Capture the cell that displays the provided text and extract its [X, Y] central coordinate. 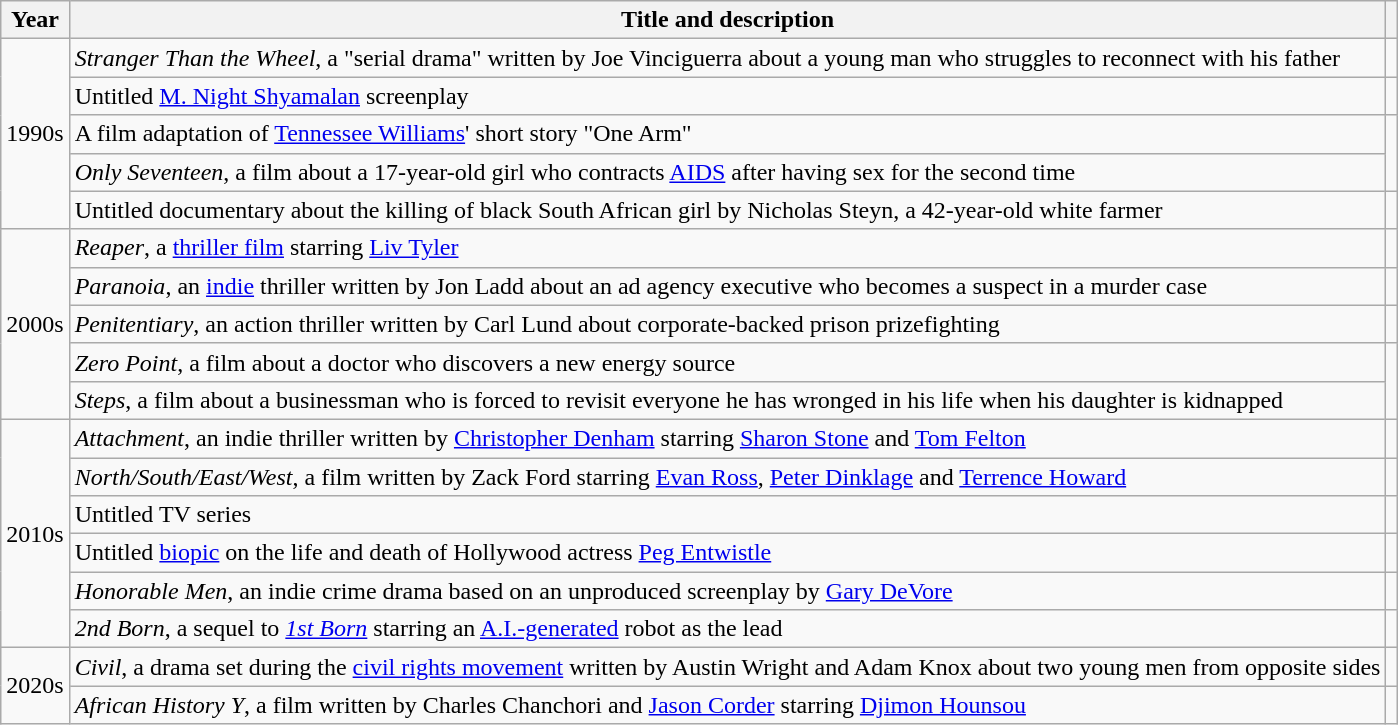
1990s [35, 134]
A film adaptation of Tennessee Williams' short story "One Arm" [728, 134]
Attachment, an indie thriller written by Christopher Denham starring Sharon Stone and Tom Felton [728, 438]
Stranger Than the Wheel, a "serial drama" written by Joe Vinciguerra about a young man who struggles to reconnect with his father [728, 58]
Reaper, a thriller film starring Liv Tyler [728, 248]
Untitled TV series [728, 515]
2000s [35, 324]
2020s [35, 686]
Title and description [728, 20]
North/South/East/West, a film written by Zack Ford starring Evan Ross, Peter Dinklage and Terrence Howard [728, 477]
Steps, a film about a businessman who is forced to revisit everyone he has wronged in his life when his daughter is kidnapped [728, 400]
2nd Born, a sequel to 1st Born starring an A.I.-generated robot as the lead [728, 629]
Untitled documentary about the killing of black South African girl by Nicholas Steyn, a 42-year-old white farmer [728, 210]
Penitentiary, an action thriller written by Carl Lund about corporate-backed prison prizefighting [728, 324]
Untitled biopic on the life and death of Hollywood actress Peg Entwistle [728, 553]
Civil, a drama set during the civil rights movement written by Austin Wright and Adam Knox about two young men from opposite sides [728, 667]
Zero Point, a film about a doctor who discovers a new energy source [728, 362]
Year [35, 20]
Paranoia, an indie thriller written by Jon Ladd about an ad agency executive who becomes a suspect in a murder case [728, 286]
African History Y, a film written by Charles Chanchori and Jason Corder starring Djimon Hounsou [728, 705]
Untitled M. Night Shyamalan screenplay [728, 96]
Honorable Men, an indie crime drama based on an unproduced screenplay by Gary DeVore [728, 591]
2010s [35, 533]
Only Seventeen, a film about a 17-year-old girl who contracts AIDS after having sex for the second time [728, 172]
